Find where the given text appears and provide that cell's center as [X, Y] coordinate. 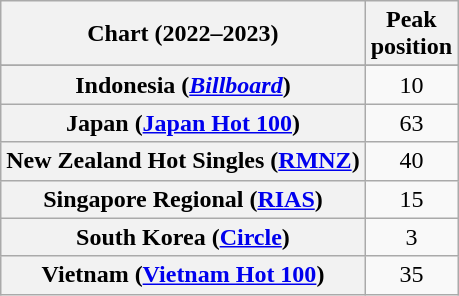
Peakposition [411, 34]
Singapore Regional (RIAS) [183, 199]
10 [411, 85]
South Korea (Circle) [183, 237]
New Zealand Hot Singles (RMNZ) [183, 161]
Vietnam (Vietnam Hot 100) [183, 275]
Indonesia (Billboard) [183, 85]
Japan (Japan Hot 100) [183, 123]
40 [411, 161]
15 [411, 199]
3 [411, 237]
35 [411, 275]
Chart (2022–2023) [183, 34]
63 [411, 123]
